Pinpoint the cell where the given text exists, returning its [X, Y] midpoint coordinate. 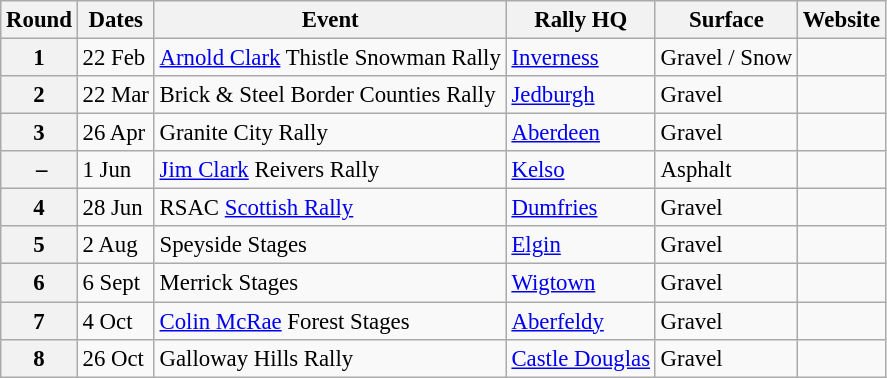
– [39, 170]
Asphalt [726, 170]
Galloway Hills Rally [330, 358]
8 [39, 358]
6 [39, 283]
Castle Douglas [580, 358]
6 Sept [116, 283]
Website [842, 20]
4 Oct [116, 321]
Event [330, 20]
Jedburgh [580, 95]
Aberfeldy [580, 321]
Wigtown [580, 283]
RSAC Scottish Rally [330, 208]
26 Oct [116, 358]
Dates [116, 20]
Granite City Rally [330, 133]
4 [39, 208]
1 [39, 58]
Dumfries [580, 208]
Brick & Steel Border Counties Rally [330, 95]
Surface [726, 20]
2 [39, 95]
22 Mar [116, 95]
22 Feb [116, 58]
Colin McRae Forest Stages [330, 321]
26 Apr [116, 133]
Round [39, 20]
3 [39, 133]
Rally HQ [580, 20]
Inverness [580, 58]
Jim Clark Reivers Rally [330, 170]
Speyside Stages [330, 245]
1 Jun [116, 170]
Gravel / Snow [726, 58]
Merrick Stages [330, 283]
7 [39, 321]
Aberdeen [580, 133]
Kelso [580, 170]
Elgin [580, 245]
Arnold Clark Thistle Snowman Rally [330, 58]
2 Aug [116, 245]
28 Jun [116, 208]
5 [39, 245]
